Extract the (X, Y) coordinate from the center of the cell holding the provided text.  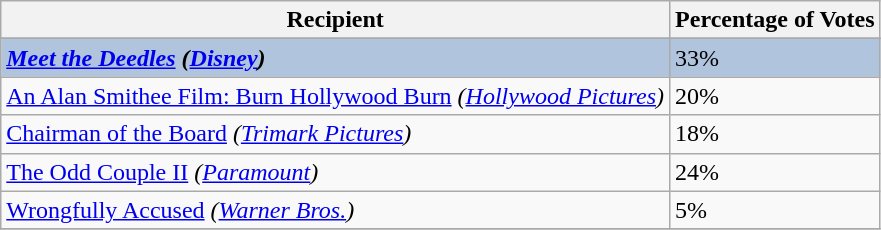
Recipient (336, 20)
20% (776, 96)
5% (776, 210)
An Alan Smithee Film: Burn Hollywood Burn (Hollywood Pictures) (336, 96)
18% (776, 134)
Percentage of Votes (776, 20)
Meet the Deedles (Disney) (336, 58)
Chairman of the Board (Trimark Pictures) (336, 134)
The Odd Couple II (Paramount) (336, 172)
Wrongfully Accused (Warner Bros.) (336, 210)
33% (776, 58)
24% (776, 172)
